Capture the cell that displays the provided text and extract its [X, Y] central coordinate. 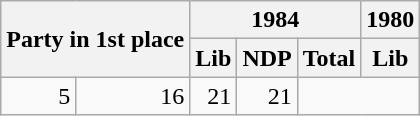
Total [329, 58]
NDP [267, 58]
1980 [390, 20]
1984 [276, 20]
5 [38, 96]
16 [133, 96]
Party in 1st place [96, 39]
